Identify which cell holds the provided text, then report its [X, Y] central coordinate. 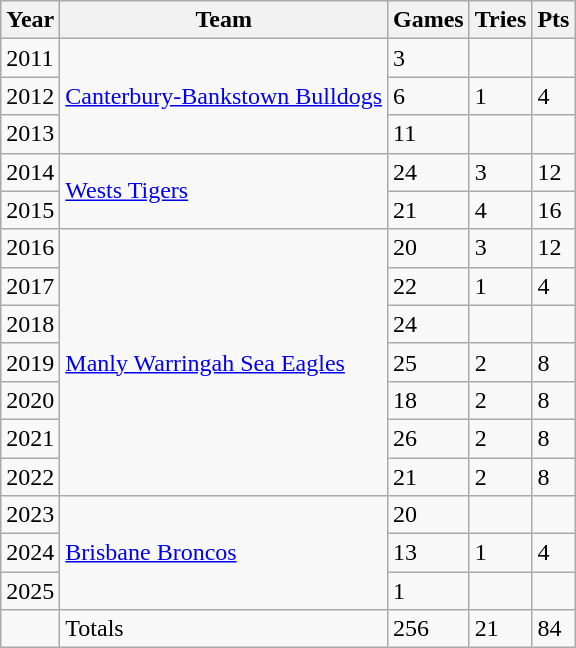
2024 [30, 553]
Pts [554, 20]
22 [429, 286]
2021 [30, 438]
2016 [30, 248]
2012 [30, 96]
2015 [30, 210]
2011 [30, 58]
Tries [500, 20]
256 [429, 629]
Manly Warringah Sea Eagles [224, 362]
18 [429, 400]
2013 [30, 134]
26 [429, 438]
13 [429, 553]
16 [554, 210]
2019 [30, 362]
Totals [224, 629]
84 [554, 629]
2018 [30, 324]
25 [429, 362]
Games [429, 20]
2022 [30, 477]
2025 [30, 591]
2023 [30, 515]
Wests Tigers [224, 191]
Brisbane Broncos [224, 553]
11 [429, 134]
2014 [30, 172]
Canterbury-Bankstown Bulldogs [224, 96]
2017 [30, 286]
Year [30, 20]
Team [224, 20]
6 [429, 96]
2020 [30, 400]
